Determine the [X, Y] coordinate at the center of the cell enclosing the given text.  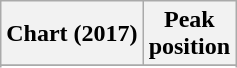
Peakposition [189, 34]
Chart (2017) [72, 34]
